Extract the (X, Y) coordinate from the center of the cell holding the provided text.  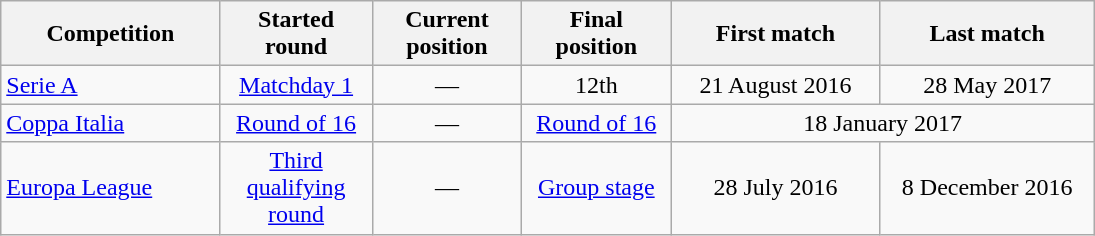
Third qualifying round (296, 188)
Competition (110, 34)
Last match (987, 34)
18 January 2017 (882, 123)
Matchday 1 (296, 85)
Started round (296, 34)
Final position (596, 34)
Current position (447, 34)
Group stage (596, 188)
21 August 2016 (776, 85)
28 July 2016 (776, 188)
12th (596, 85)
Europa League (110, 188)
First match (776, 34)
Serie A (110, 85)
28 May 2017 (987, 85)
8 December 2016 (987, 188)
Coppa Italia (110, 123)
